From the cell containing the given text, extract its center point as (x, y) coordinate. 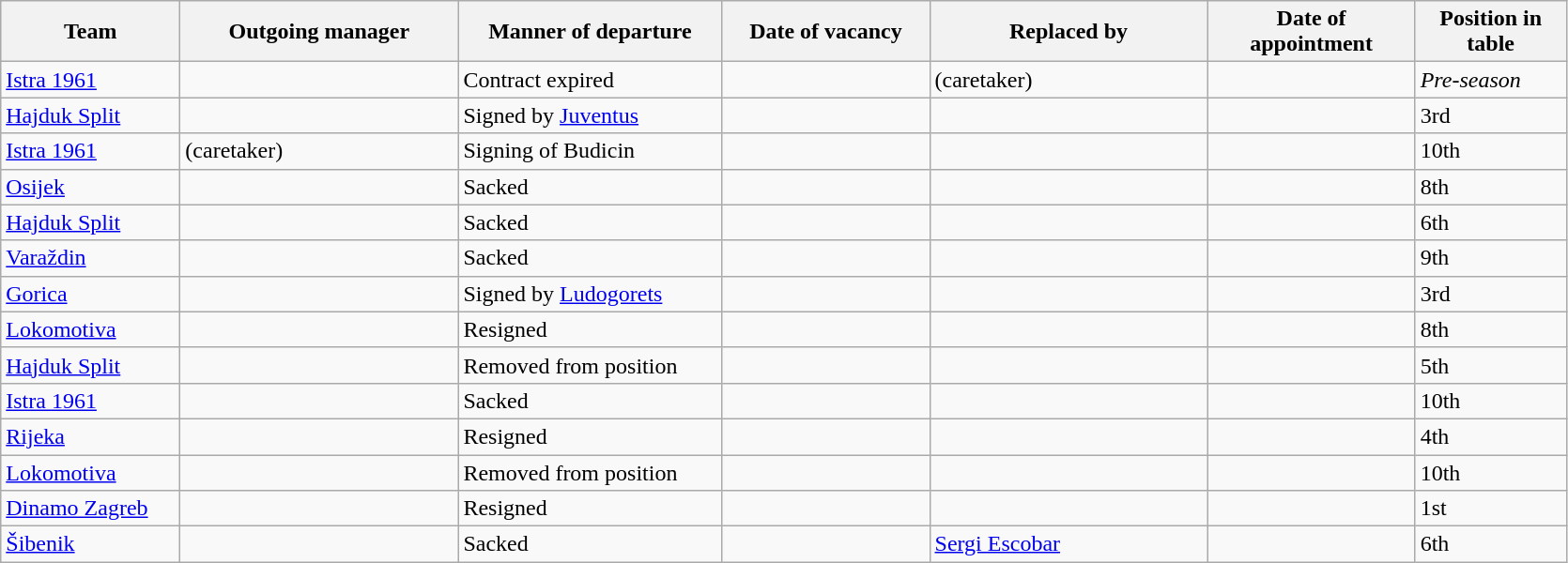
Šibenik (90, 544)
Dinamo Zagreb (90, 509)
Sergi Escobar (1068, 544)
4th (1491, 436)
9th (1491, 258)
Contract expired (590, 80)
Manner of departure (590, 32)
Date of vacancy (826, 32)
5th (1491, 365)
Osijek (90, 187)
Signing of Budicin (590, 151)
Outgoing manager (319, 32)
Position in table (1491, 32)
Varaždin (90, 258)
Replaced by (1068, 32)
Signed by Ludogorets (590, 294)
Signed by Juventus (590, 115)
Team (90, 32)
Rijeka (90, 436)
1st (1491, 509)
Date of appointment (1311, 32)
Gorica (90, 294)
Pre-season (1491, 80)
